Determine the (X, Y) coordinate at the center of the cell enclosing the given text.  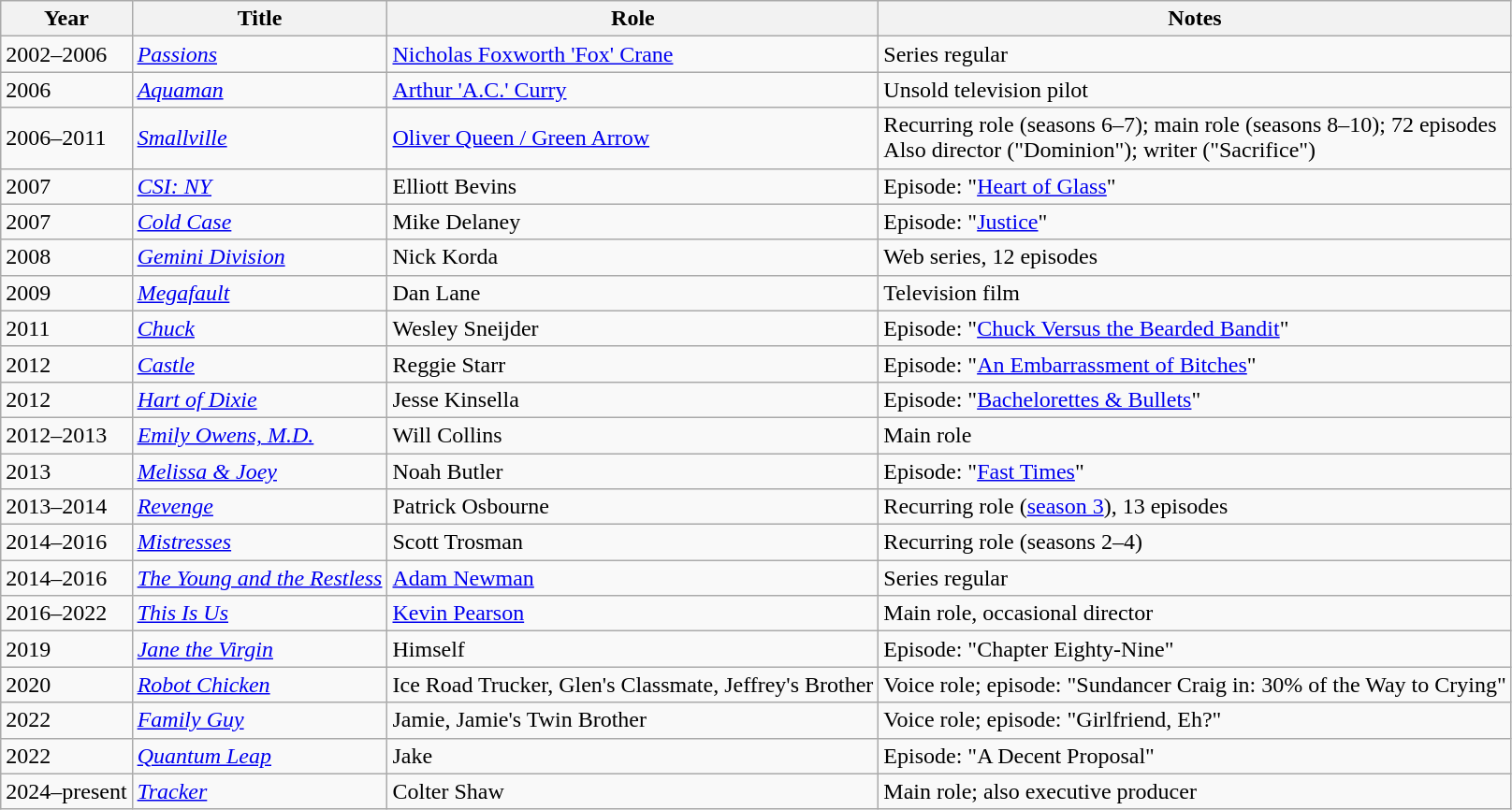
2006 (66, 90)
Kevin Pearson (632, 614)
Cold Case (260, 222)
Nicholas Foxworth 'Fox' Crane (632, 54)
2016–2022 (66, 614)
Notes (1195, 19)
Nick Korda (632, 257)
Himself (632, 649)
2011 (66, 328)
Episode: "Chuck Versus the Bearded Bandit" (1195, 328)
Episode: "Justice" (1195, 222)
Tracker (260, 791)
Role (632, 19)
Colter Shaw (632, 791)
Episode: "Heart of Glass" (1195, 186)
Adam Newman (632, 578)
2013 (66, 470)
2009 (66, 293)
Gemini Division (260, 257)
Noah Butler (632, 470)
The Young and the Restless (260, 578)
Scott Trosman (632, 542)
2020 (66, 685)
Voice role; episode: "Sundancer Craig in: 30% of the Way to Crying" (1195, 685)
Elliott Bevins (632, 186)
Revenge (260, 507)
2012–2013 (66, 435)
Aquaman (260, 90)
Family Guy (260, 720)
Title (260, 19)
Chuck (260, 328)
Will Collins (632, 435)
Megafault (260, 293)
Oliver Queen / Green Arrow (632, 138)
2002–2006 (66, 54)
Emily Owens, M.D. (260, 435)
Patrick Osbourne (632, 507)
Recurring role (seasons 2–4) (1195, 542)
Mike Delaney (632, 222)
Main role; also executive producer (1195, 791)
Episode: "Fast Times" (1195, 470)
2013–2014 (66, 507)
Wesley Sneijder (632, 328)
Smallville (260, 138)
Passions (260, 54)
Castle (260, 364)
Jane the Virgin (260, 649)
2024–present (66, 791)
Episode: "A Decent Proposal" (1195, 756)
This Is Us (260, 614)
Jamie, Jamie's Twin Brother (632, 720)
Main role, occasional director (1195, 614)
Recurring role (seasons 6–7); main role (seasons 8–10); 72 episodesAlso director ("Dominion"); writer ("Sacrifice") (1195, 138)
2019 (66, 649)
Dan Lane (632, 293)
Television film (1195, 293)
Robot Chicken (260, 685)
Mistresses (260, 542)
Web series, 12 episodes (1195, 257)
Main role (1195, 435)
Melissa & Joey (260, 470)
Hart of Dixie (260, 399)
Jake (632, 756)
Ice Road Trucker, Glen's Classmate, Jeffrey's Brother (632, 685)
Episode: "An Embarrassment of Bitches" (1195, 364)
Recurring role (season 3), 13 episodes (1195, 507)
CSI: NY (260, 186)
Reggie Starr (632, 364)
Episode: "Chapter Eighty-Nine" (1195, 649)
2008 (66, 257)
2006–2011 (66, 138)
Unsold television pilot (1195, 90)
Quantum Leap (260, 756)
Episode: "Bachelorettes & Bullets" (1195, 399)
Jesse Kinsella (632, 399)
Year (66, 19)
Arthur 'A.C.' Curry (632, 90)
Voice role; episode: "Girlfriend, Eh?" (1195, 720)
